Find where the given text appears and provide that cell's center as [X, Y] coordinate. 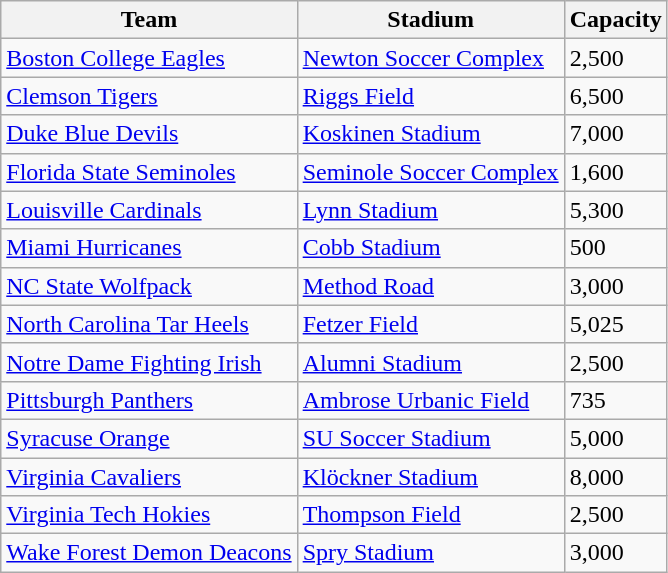
Notre Dame Fighting Irish [149, 362]
Seminole Soccer Complex [430, 172]
Miami Hurricanes [149, 248]
Louisville Cardinals [149, 210]
Method Road [430, 286]
Riggs Field [430, 96]
5,300 [616, 210]
Clemson Tigers [149, 96]
Wake Forest Demon Deacons [149, 553]
735 [616, 400]
8,000 [616, 477]
Fetzer Field [430, 324]
Florida State Seminoles [149, 172]
Alumni Stadium [430, 362]
Team [149, 20]
1,600 [616, 172]
5,025 [616, 324]
NC State Wolfpack [149, 286]
Virginia Cavaliers [149, 477]
SU Soccer Stadium [430, 438]
Lynn Stadium [430, 210]
Ambrose Urbanic Field [430, 400]
Cobb Stadium [430, 248]
Capacity [616, 20]
Duke Blue Devils [149, 134]
Koskinen Stadium [430, 134]
Virginia Tech Hokies [149, 515]
Pittsburgh Panthers [149, 400]
Spry Stadium [430, 553]
6,500 [616, 96]
Klöckner Stadium [430, 477]
Boston College Eagles [149, 58]
North Carolina Tar Heels [149, 324]
Syracuse Orange [149, 438]
500 [616, 248]
5,000 [616, 438]
Stadium [430, 20]
7,000 [616, 134]
Newton Soccer Complex [430, 58]
Thompson Field [430, 515]
